Return (x, y) of the center of cell containing provided text 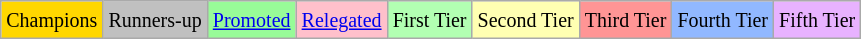
Runners-up (155, 20)
Promoted (252, 20)
Fifth Tier (818, 20)
Champions (52, 20)
First Tier (430, 20)
Fourth Tier (723, 20)
Relegated (342, 20)
Second Tier (526, 20)
Third Tier (626, 20)
